Identify which cell holds the provided text, then report its [x, y] central coordinate. 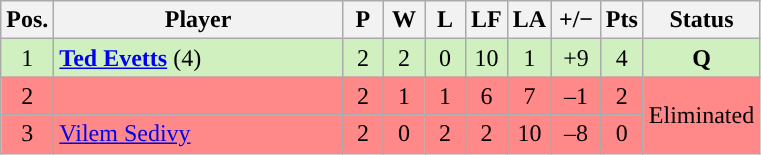
–8 [576, 134]
W [404, 20]
–1 [576, 96]
L [444, 20]
+/− [576, 20]
LF [487, 20]
LA [529, 20]
Q [701, 58]
Pos. [28, 20]
Player [198, 20]
Vilem Sedivy [198, 134]
Status [701, 20]
+9 [576, 58]
P [362, 20]
6 [487, 96]
7 [529, 96]
Eliminated [701, 115]
Ted Evetts (4) [198, 58]
Pts [622, 20]
4 [622, 58]
3 [28, 134]
